Capture the cell that displays the provided text and extract its (X, Y) central coordinate. 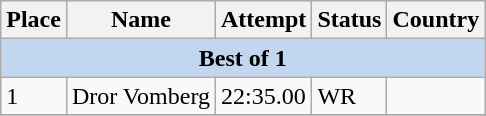
Country (436, 20)
Dror Vomberg (140, 96)
Name (140, 20)
Place (34, 20)
Attempt (264, 20)
22:35.00 (264, 96)
WR (350, 96)
Best of 1 (243, 58)
1 (34, 96)
Status (350, 20)
